Find where the given text appears and provide that cell's center as (x, y) coordinate. 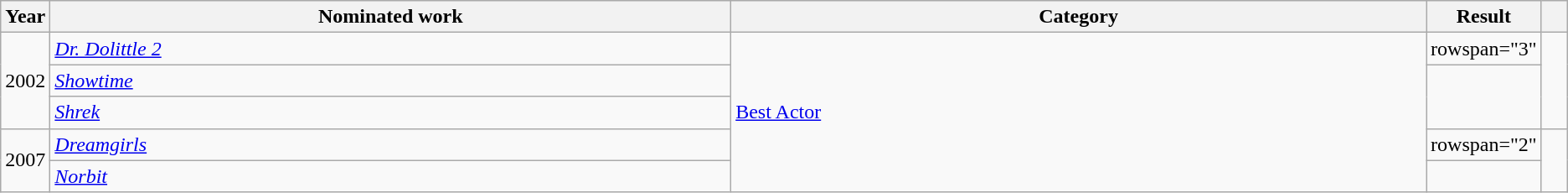
Dreamgirls (390, 144)
rowspan="2" (1484, 144)
Dr. Dolittle 2 (390, 49)
Showtime (390, 81)
2007 (25, 160)
Category (1079, 17)
rowspan="3" (1484, 49)
Nominated work (390, 17)
Norbit (390, 176)
Best Actor (1079, 112)
2002 (25, 81)
Year (25, 17)
Shrek (390, 112)
Result (1484, 17)
